Return (X, Y) of the center of cell containing provided text 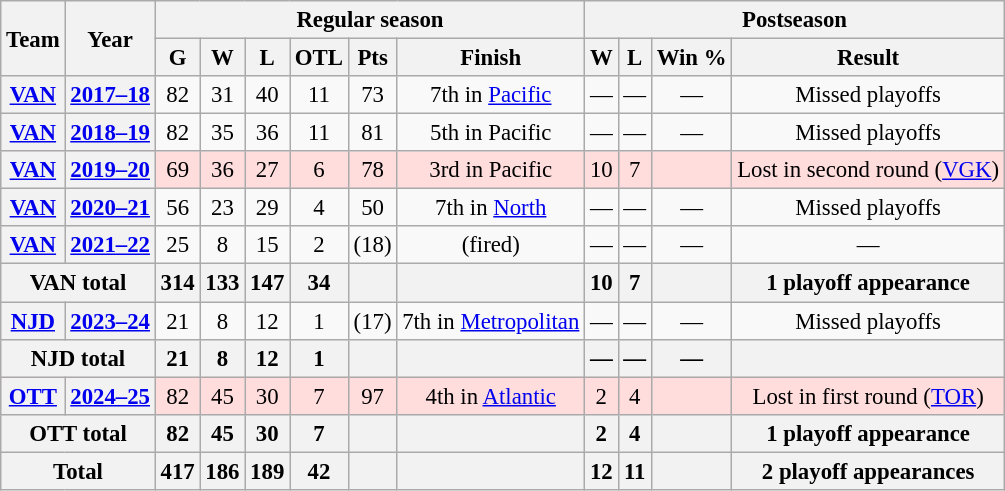
189 (268, 471)
2 playoff appearances (868, 471)
NJD (33, 321)
4th in Atlantic (491, 396)
2021–22 (110, 245)
73 (372, 95)
35 (222, 133)
Postseason (795, 20)
40 (268, 95)
Win % (691, 58)
29 (268, 208)
2020–21 (110, 208)
OTT (33, 396)
69 (178, 170)
(18) (372, 245)
78 (372, 170)
56 (178, 208)
3rd in Pacific (491, 170)
2017–18 (110, 95)
Lost in first round (TOR) (868, 396)
Year (110, 38)
Regular season (370, 20)
7th in North (491, 208)
Pts (372, 58)
133 (222, 283)
34 (320, 283)
OTT total (78, 433)
Team (33, 38)
7th in Metropolitan (491, 321)
7th in Pacific (491, 95)
50 (372, 208)
15 (268, 245)
2019–20 (110, 170)
NJD total (78, 358)
314 (178, 283)
Lost in second round (VGK) (868, 170)
27 (268, 170)
97 (372, 396)
6 (320, 170)
Finish (491, 58)
(fired) (491, 245)
186 (222, 471)
2023–24 (110, 321)
G (178, 58)
(17) (372, 321)
42 (320, 471)
2024–25 (110, 396)
31 (222, 95)
VAN total (78, 283)
2018–19 (110, 133)
23 (222, 208)
417 (178, 471)
81 (372, 133)
Result (868, 58)
5th in Pacific (491, 133)
147 (268, 283)
OTL (320, 58)
Total (78, 471)
25 (178, 245)
